From the cell containing the given text, extract its center point as (x, y) coordinate. 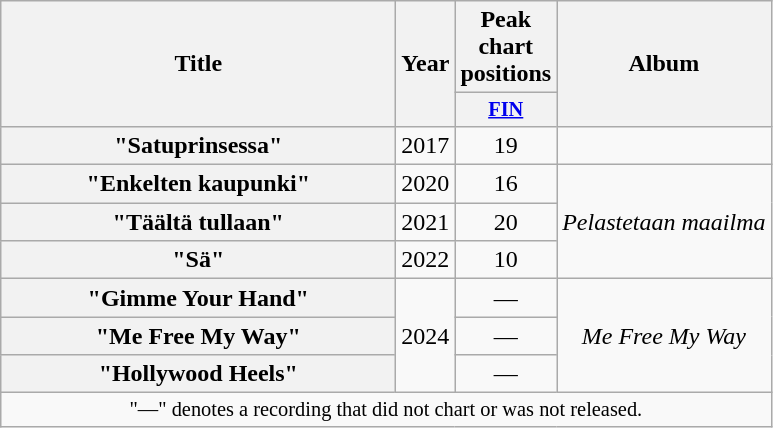
2017 (426, 145)
Album (664, 64)
20 (506, 222)
"Satuprinsessa" (198, 145)
Peak chart positions (506, 47)
"Gimme Your Hand" (198, 298)
"Täältä tullaan" (198, 222)
"Sä" (198, 260)
FIN (506, 110)
2021 (426, 222)
2022 (426, 260)
2024 (426, 336)
19 (506, 145)
2020 (426, 184)
Year (426, 64)
"Hollywood Heels" (198, 374)
"—" denotes a recording that did not chart or was not released. (386, 410)
10 (506, 260)
"Me Free My Way" (198, 336)
Me Free My Way (664, 336)
Pelastetaan maailma (664, 222)
Title (198, 64)
16 (506, 184)
"Enkelten kaupunki" (198, 184)
